Search for the cell housing the specified text and yield its [x, y] center coordinate. 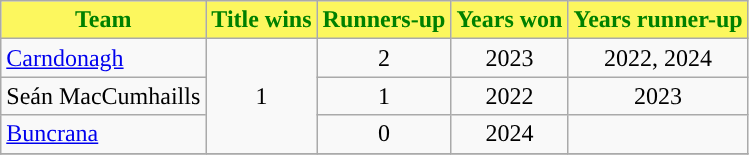
Buncrana [104, 134]
2024 [510, 134]
2022, 2024 [658, 58]
0 [384, 134]
Runners-up [384, 20]
2 [384, 58]
2022 [510, 96]
Years runner-up [658, 20]
Team [104, 20]
Seán MacCumhaills [104, 96]
Years won [510, 20]
Title wins [262, 20]
Carndonagh [104, 58]
